Return the (X, Y) coordinate for the center point of the cell that contains the specified text.  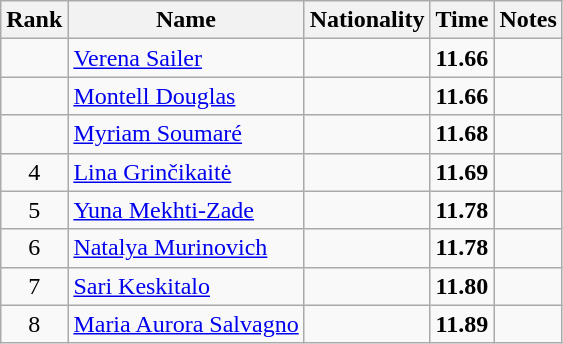
Verena Sailer (186, 58)
8 (34, 324)
Nationality (367, 20)
Montell Douglas (186, 96)
11.89 (462, 324)
5 (34, 210)
Name (186, 20)
4 (34, 172)
Notes (528, 20)
Lina Grinčikaitė (186, 172)
Rank (34, 20)
7 (34, 286)
11.80 (462, 286)
Maria Aurora Salvagno (186, 324)
11.69 (462, 172)
Sari Keskitalo (186, 286)
Time (462, 20)
11.68 (462, 134)
6 (34, 248)
Natalya Murinovich (186, 248)
Yuna Mekhti-Zade (186, 210)
Myriam Soumaré (186, 134)
